Search for the cell housing the specified text and yield its [X, Y] center coordinate. 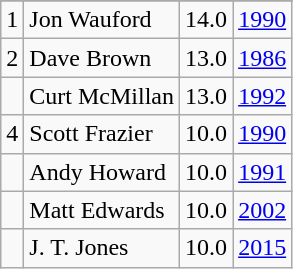
Dave Brown [102, 58]
2015 [262, 248]
Jon Wauford [102, 20]
Scott Frazier [102, 134]
J. T. Jones [102, 248]
Curt McMillan [102, 96]
2 [12, 58]
2002 [262, 210]
14.0 [206, 20]
1992 [262, 96]
4 [12, 134]
1 [12, 20]
Matt Edwards [102, 210]
Andy Howard [102, 172]
1986 [262, 58]
1991 [262, 172]
